Output the (X, Y) coordinate of the center of the cell containing the given text.  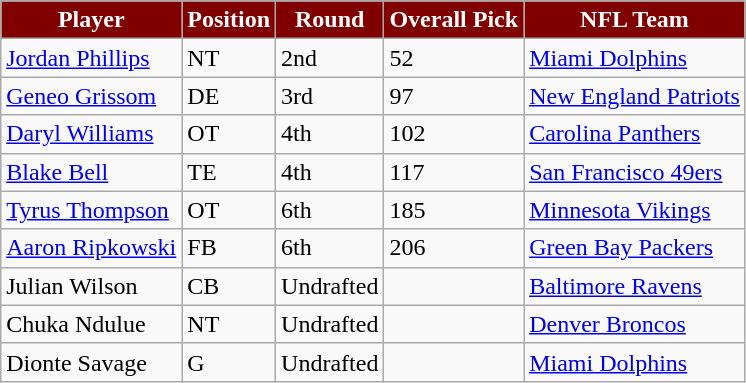
Minnesota Vikings (635, 210)
206 (454, 248)
NFL Team (635, 20)
DE (229, 96)
102 (454, 134)
Dionte Savage (92, 362)
Chuka Ndulue (92, 324)
185 (454, 210)
G (229, 362)
San Francisco 49ers (635, 172)
FB (229, 248)
97 (454, 96)
Position (229, 20)
Overall Pick (454, 20)
Julian Wilson (92, 286)
Player (92, 20)
Blake Bell (92, 172)
Denver Broncos (635, 324)
TE (229, 172)
Baltimore Ravens (635, 286)
Green Bay Packers (635, 248)
Tyrus Thompson (92, 210)
Jordan Phillips (92, 58)
52 (454, 58)
117 (454, 172)
CB (229, 286)
3rd (330, 96)
Round (330, 20)
Geneo Grissom (92, 96)
New England Patriots (635, 96)
Daryl Williams (92, 134)
Aaron Ripkowski (92, 248)
Carolina Panthers (635, 134)
2nd (330, 58)
